Search for the cell housing the specified text and yield its [x, y] center coordinate. 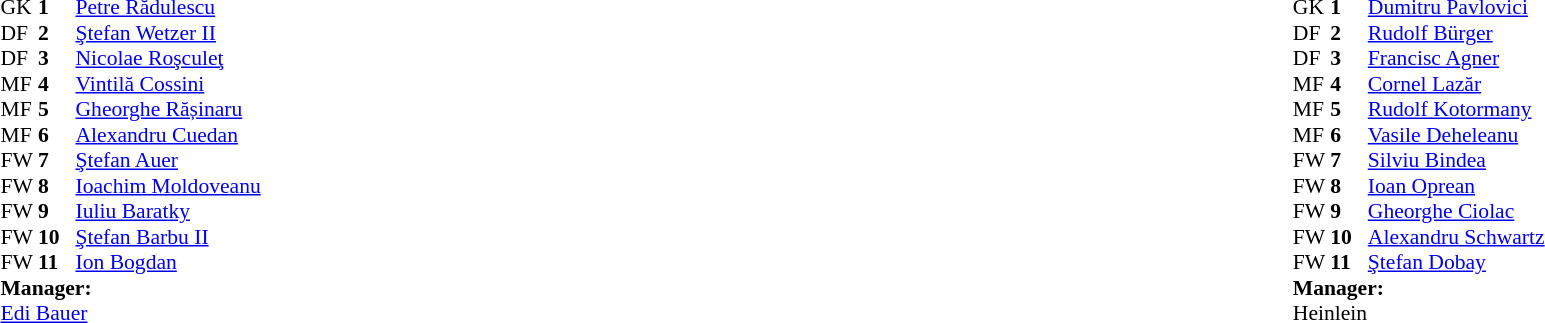
Alexandru Schwartz [1456, 237]
Gheorghe Ciolac [1456, 211]
Alexandru Cuedan [168, 135]
Ioan Oprean [1456, 186]
Vintilă Cossini [168, 84]
Silviu Bindea [1456, 161]
Ştefan Barbu II [168, 237]
Gheorghe Rășinaru [168, 109]
Ştefan Wetzer II [168, 33]
Ştefan Auer [168, 161]
Rudolf Bürger [1456, 33]
Francisc Agner [1456, 59]
Ioachim Moldoveanu [168, 186]
Cornel Lazăr [1456, 84]
Rudolf Kotormany [1456, 109]
Nicolae Roşculeţ [168, 59]
Vasile Deheleanu [1456, 135]
Ştefan Dobay [1456, 263]
Iuliu Baratky [168, 211]
Ion Bogdan [168, 263]
